Locate the cell with the specified text and output its [x, y] center coordinate. 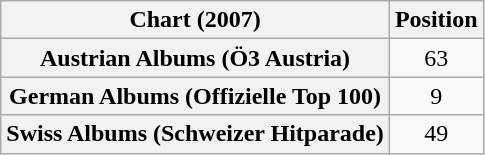
Position [436, 20]
49 [436, 134]
Swiss Albums (Schweizer Hitparade) [196, 134]
63 [436, 58]
9 [436, 96]
Austrian Albums (Ö3 Austria) [196, 58]
Chart (2007) [196, 20]
German Albums (Offizielle Top 100) [196, 96]
